Identify which cell holds the provided text, then report its [x, y] central coordinate. 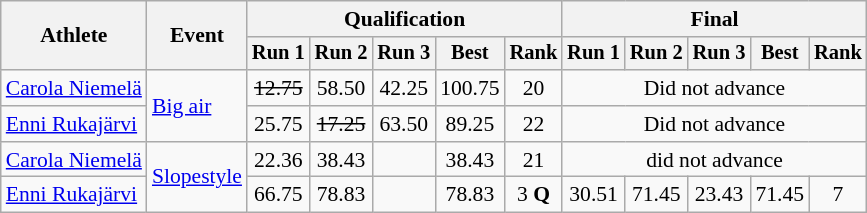
22.36 [278, 160]
17.25 [342, 124]
Event [197, 36]
42.25 [404, 88]
did not advance [714, 160]
3 Q [534, 195]
22 [534, 124]
Big air [197, 106]
Athlete [74, 36]
7 [838, 195]
Final [714, 19]
23.43 [720, 195]
58.50 [342, 88]
Slopestyle [197, 178]
25.75 [278, 124]
66.75 [278, 195]
Qualification [404, 19]
89.25 [470, 124]
12.75 [278, 88]
20 [534, 88]
63.50 [404, 124]
100.75 [470, 88]
21 [534, 160]
30.51 [594, 195]
